Search for the cell housing the specified text and yield its (x, y) center coordinate. 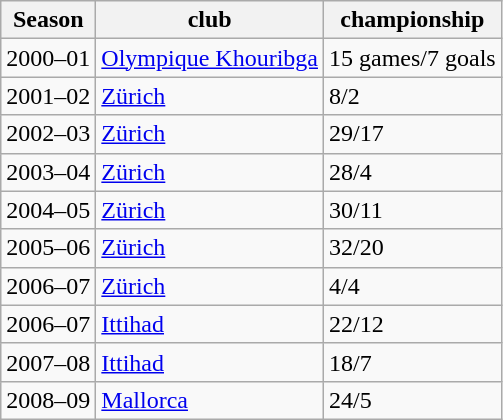
2000–01 (48, 58)
championship (413, 20)
2002–03 (48, 134)
32/20 (413, 248)
18/7 (413, 362)
2005–06 (48, 248)
4/4 (413, 286)
2003–04 (48, 172)
28/4 (413, 172)
30/11 (413, 210)
Season (48, 20)
2007–08 (48, 362)
22/12 (413, 324)
club (210, 20)
29/17 (413, 134)
Olympique Khouribga (210, 58)
Mallorca (210, 400)
2004–05 (48, 210)
24/5 (413, 400)
8/2 (413, 96)
2008–09 (48, 400)
15 games/7 goals (413, 58)
2001–02 (48, 96)
